Determine the (x, y) coordinate at the center of the cell enclosing the given text.  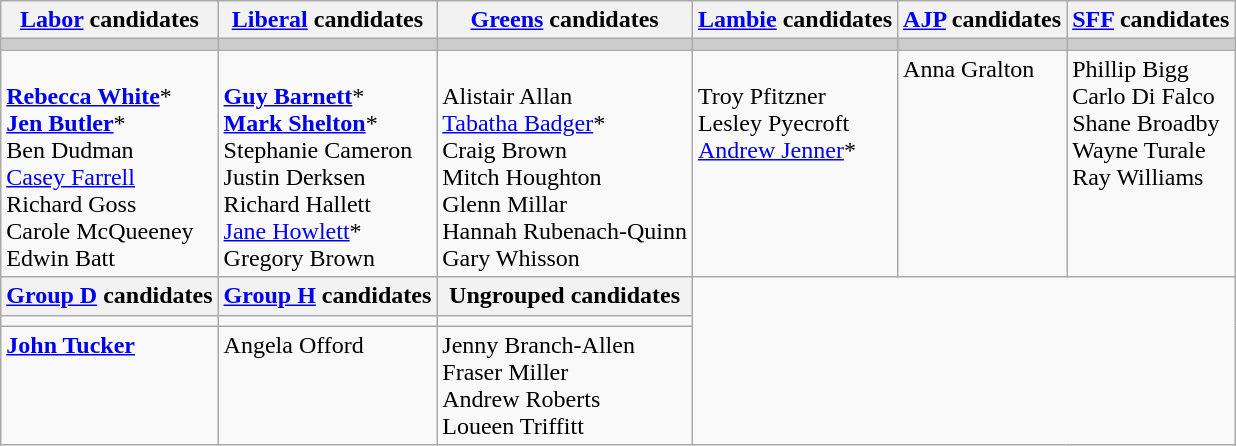
Anna Gralton (982, 164)
Guy Barnett* Mark Shelton* Stephanie Cameron Justin Derksen Richard Hallett Jane Howlett* Gregory Brown (328, 164)
Phillip Bigg Carlo Di Falco Shane Broadby Wayne Turale Ray Williams (1151, 164)
Lambie candidates (794, 20)
Ungrouped candidates (565, 296)
Liberal candidates (328, 20)
Angela Offord (328, 386)
Rebecca White* Jen Butler* Ben Dudman Casey Farrell Richard Goss Carole McQueeney Edwin Batt (110, 164)
Group H candidates (328, 296)
John Tucker (110, 386)
SFF candidates (1151, 20)
Alistair Allan Tabatha Badger* Craig Brown Mitch Houghton Glenn Millar Hannah Rubenach-Quinn Gary Whisson (565, 164)
Group D candidates (110, 296)
AJP candidates (982, 20)
Troy Pfitzner Lesley Pyecroft Andrew Jenner* (794, 164)
Jenny Branch-Allen Fraser Miller Andrew Roberts Loueen Triffitt (565, 386)
Labor candidates (110, 20)
Greens candidates (565, 20)
